Determine the (x, y) coordinate at the center of the cell enclosing the given text.  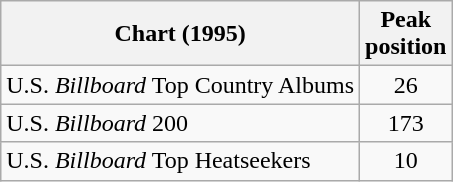
U.S. Billboard 200 (180, 123)
173 (406, 123)
Peakposition (406, 34)
10 (406, 161)
26 (406, 85)
U.S. Billboard Top Heatseekers (180, 161)
Chart (1995) (180, 34)
U.S. Billboard Top Country Albums (180, 85)
